Detect which cell encompasses the target text, then output its (X, Y) center coordinate. 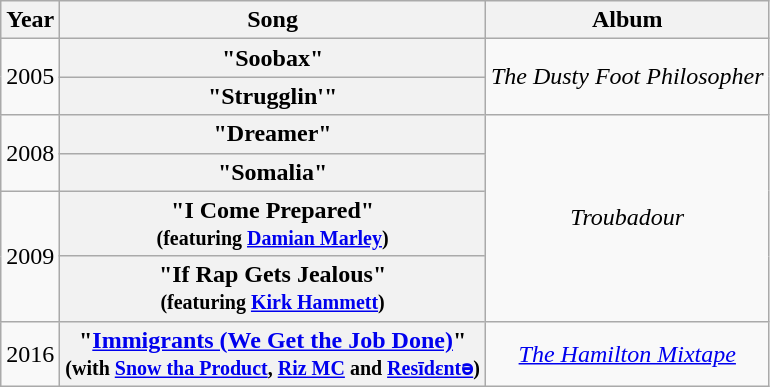
"I Come Prepared"(featuring Damian Marley) (273, 224)
The Hamilton Mixtape (627, 354)
The Dusty Foot Philosopher (627, 77)
Troubadour (627, 218)
2008 (30, 153)
2009 (30, 256)
Album (627, 20)
Year (30, 20)
"Immigrants (We Get the Job Done)"(with Snow tha Product, Riz MC and Resīdεntә) (273, 354)
2016 (30, 354)
2005 (30, 77)
Song (273, 20)
"Soobax" (273, 58)
"Dreamer" (273, 134)
"Somalia" (273, 172)
"If Rap Gets Jealous"(featuring Kirk Hammett) (273, 288)
"Strugglin'" (273, 96)
